Locate the cell with the specified text and output its [x, y] center coordinate. 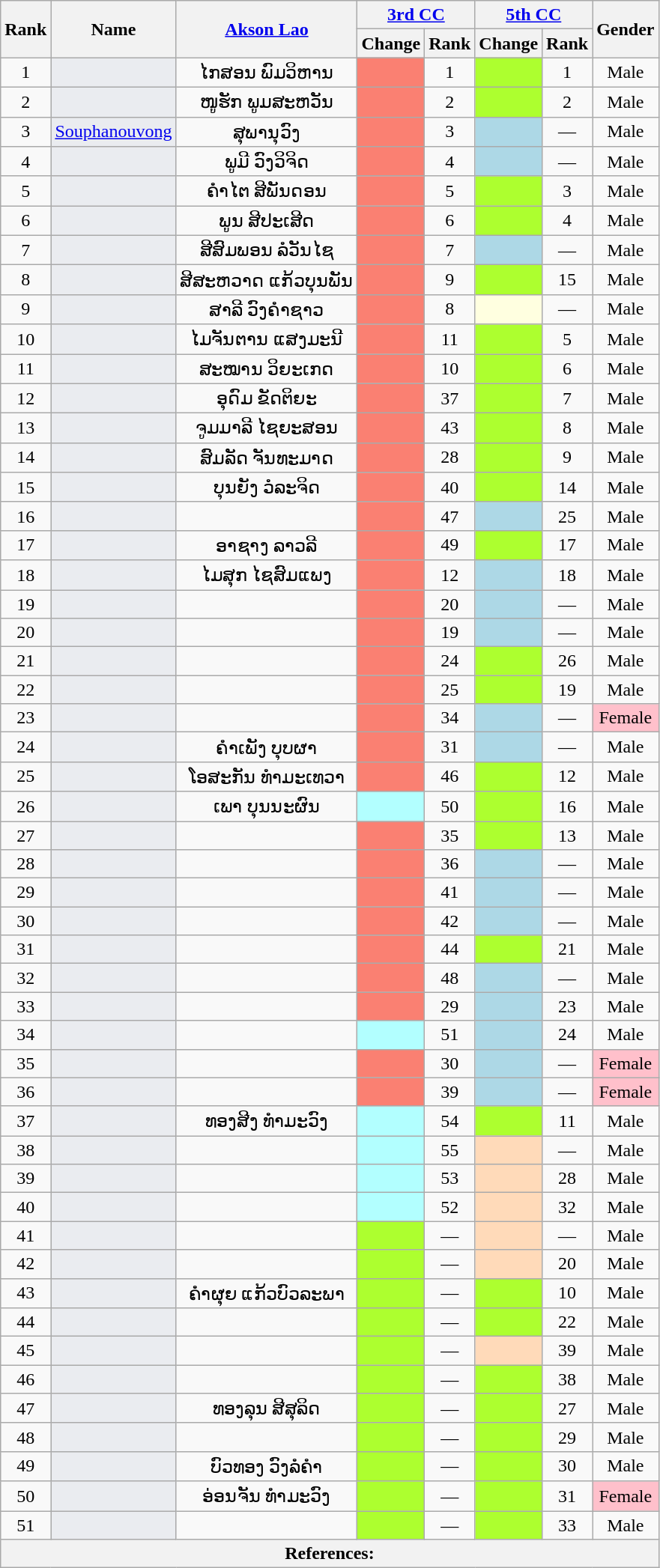
Name [114, 29]
3rd CC [417, 15]
45 [25, 1351]
ຄໍາຜຸຍ ແກ້ວບົວລະພາ [267, 1293]
ບົວທອງ ວົງລໍຄຳ [267, 1466]
ທອງສີງ ທໍາມະວົງ [267, 1121]
ໄມຈັນຕານ ແສງມະນີ [267, 339]
ອາຊາງ ລາວລີ [267, 545]
ອ່ອນຈັນ ທຳມະວົງ [267, 1496]
ໄມສຸກ ໄຊສົມແພງ [267, 575]
ສີສະຫວາດ ແກ້ວບຸນພັນ [267, 280]
ພູມີ ວົງວິຈິດ [267, 162]
54 [449, 1121]
ທອງລຸນ ສີສຸລິດ [267, 1409]
ພູນ ສີປະເສີດ [267, 221]
ສະໝານ ວິຍະເກດ [267, 368]
ສາລີ ວົງຄໍາຊາວ [267, 309]
52 [449, 1207]
Gender [626, 29]
55 [449, 1150]
ເພາ ບຸນນະຜົນ [267, 806]
ໄກສອນ ພົມວິຫານ [267, 73]
5th CC [533, 15]
References: [330, 1554]
53 [449, 1179]
ໂອສະກັນ ທໍາມະເທວາ [267, 777]
ອຸດົມ ຂັດຕິຍະ [267, 398]
Akson Lao [267, 29]
ໜູຮັກ ພູມສະຫວັນ [267, 102]
Souphanouvong [114, 132]
ບຸນຍັງ ວໍລະຈິດ [267, 487]
ຈູມມາລີ ໄຊຍະສອນ [267, 428]
ຄຳເພັງ ບຸບຜາ [267, 747]
ສີສົມພອນ ລໍວັນໄຊ [267, 250]
ສຸພານຸວົງ [267, 132]
ສົມລັດ ຈັນທະມາດ [267, 458]
ຄໍາໄຕ ສີພັນດອນ [267, 191]
